Identify which cell holds the provided text, then report its (X, Y) central coordinate. 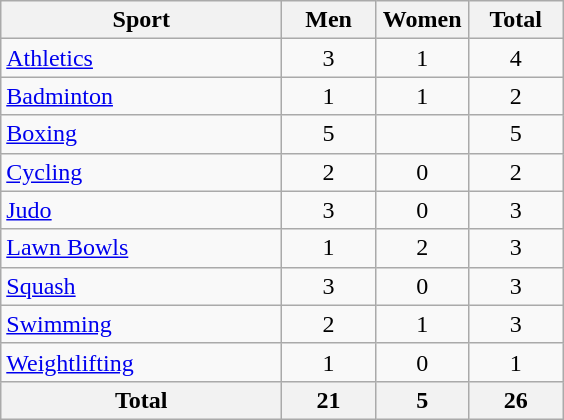
Women (422, 20)
4 (516, 58)
Squash (142, 286)
21 (329, 400)
Sport (142, 20)
Weightlifting (142, 362)
Lawn Bowls (142, 248)
Athletics (142, 58)
Badminton (142, 96)
Swimming (142, 324)
Judo (142, 210)
Boxing (142, 134)
Men (329, 20)
26 (516, 400)
Cycling (142, 172)
